Search for the cell housing the specified text and yield its [X, Y] center coordinate. 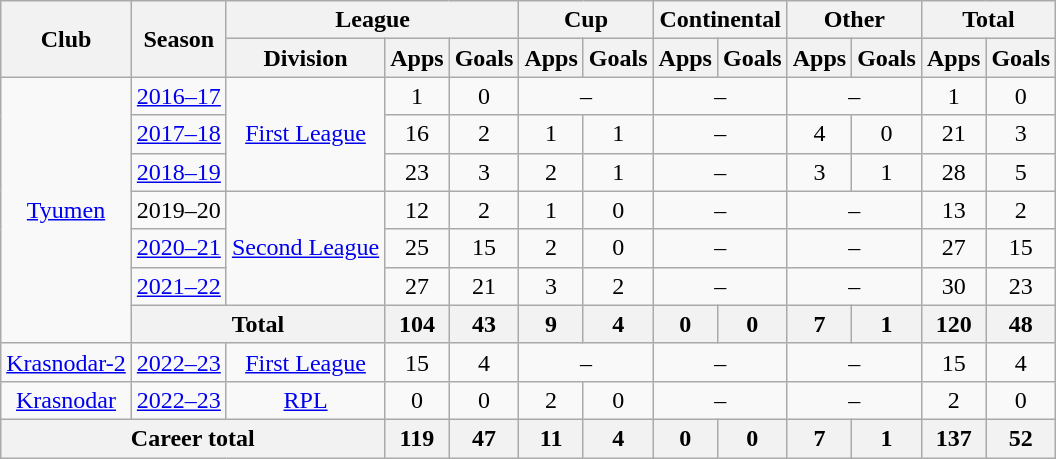
16 [417, 134]
Krasnodar-2 [66, 362]
Career total [193, 438]
Other [854, 20]
RPL [305, 400]
2020–21 [178, 248]
104 [417, 324]
2016–17 [178, 96]
25 [417, 248]
47 [484, 438]
Club [66, 39]
Continental [720, 20]
11 [551, 438]
Krasnodar [66, 400]
Season [178, 39]
120 [953, 324]
137 [953, 438]
League [372, 20]
28 [953, 172]
2021–22 [178, 286]
43 [484, 324]
2017–18 [178, 134]
5 [1021, 172]
2018–19 [178, 172]
13 [953, 210]
48 [1021, 324]
Cup [586, 20]
52 [1021, 438]
2019–20 [178, 210]
119 [417, 438]
30 [953, 286]
12 [417, 210]
9 [551, 324]
Second League [305, 248]
Division [305, 58]
Tyumen [66, 210]
